Detect which cell encompasses the target text, then output its (X, Y) center coordinate. 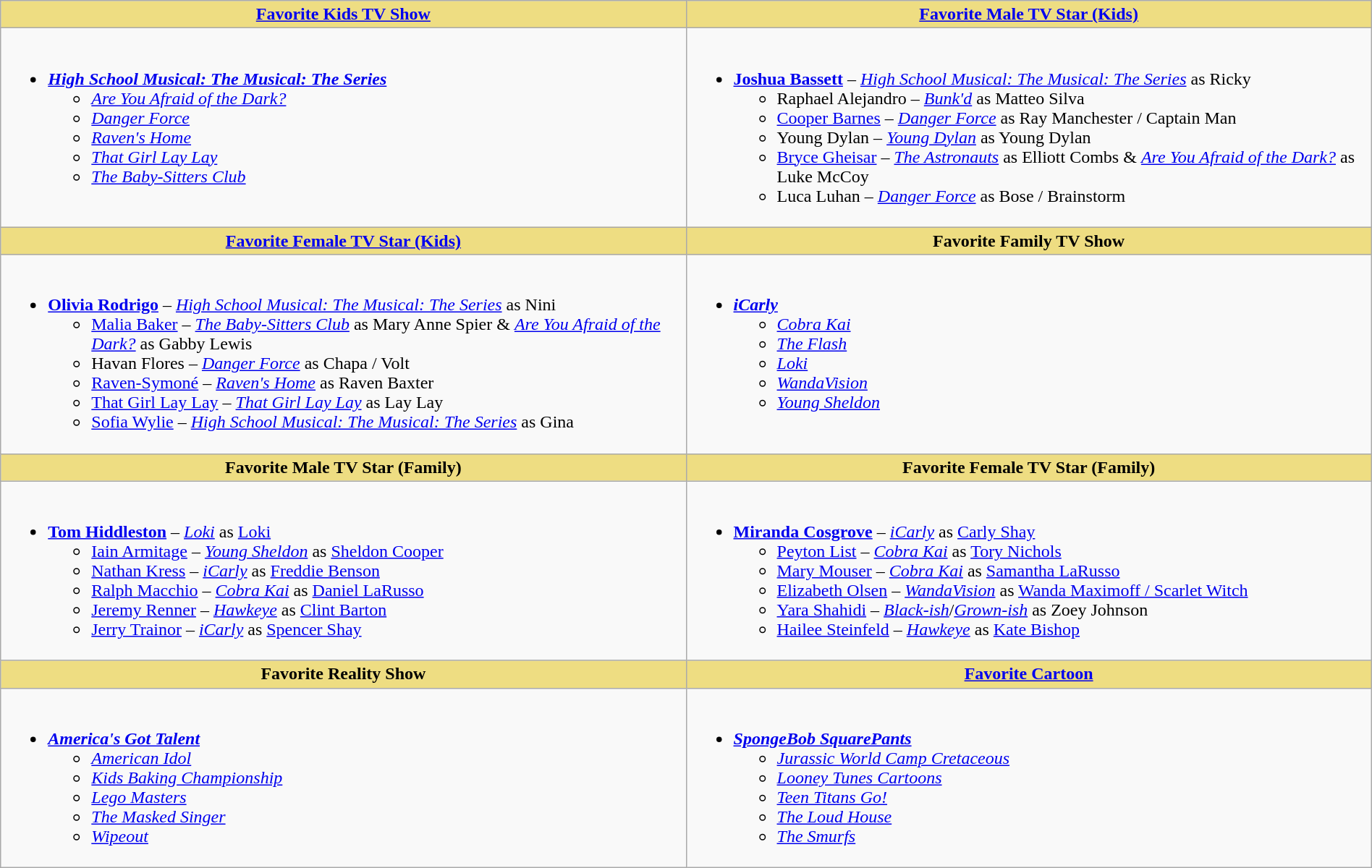
Favorite Female TV Star (Kids) (343, 241)
Favorite Reality Show (343, 674)
Favorite Female TV Star (Family) (1029, 467)
Favorite Family TV Show (1029, 241)
Favorite Cartoon (1029, 674)
America's Got TalentAmerican IdolKids Baking ChampionshipLego MastersThe Masked SingerWipeout (343, 778)
iCarlyCobra KaiThe FlashLokiWandaVisionYoung Sheldon (1029, 354)
High School Musical: The Musical: The SeriesAre You Afraid of the Dark?Danger ForceRaven's HomeThat Girl Lay LayThe Baby-Sitters Club (343, 127)
Favorite Male TV Star (Family) (343, 467)
Favorite Kids TV Show (343, 14)
SpongeBob SquarePantsJurassic World Camp CretaceousLooney Tunes CartoonsTeen Titans Go!The Loud HouseThe Smurfs (1029, 778)
Favorite Male TV Star (Kids) (1029, 14)
